Return (x, y) of the center of cell containing provided text 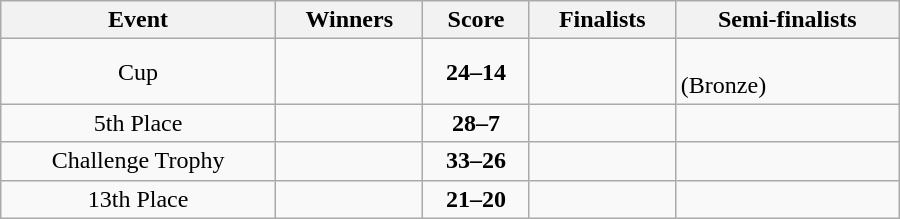
Score (476, 20)
Winners (348, 20)
24–14 (476, 72)
Finalists (602, 20)
Semi-finalists (787, 20)
(Bronze) (787, 72)
Cup (138, 72)
13th Place (138, 199)
21–20 (476, 199)
5th Place (138, 123)
33–26 (476, 161)
Challenge Trophy (138, 161)
Event (138, 20)
28–7 (476, 123)
